Search for the cell housing the specified text and yield its [X, Y] center coordinate. 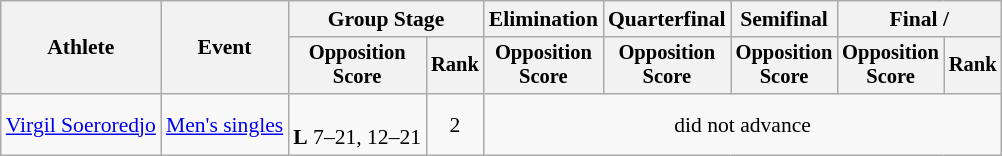
Elimination [544, 19]
L 7–21, 12–21 [357, 124]
Virgil Soeroredjo [81, 124]
Men's singles [224, 124]
Event [224, 48]
Group Stage [386, 19]
Quarterfinal [667, 19]
Semifinal [784, 19]
2 [455, 124]
Final / [919, 19]
Athlete [81, 48]
did not advance [743, 124]
